Capture the cell that displays the provided text and extract its [X, Y] central coordinate. 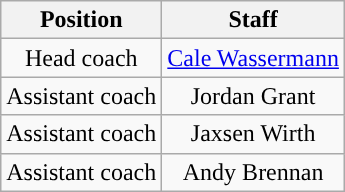
Jaxsen Wirth [254, 134]
Cale Wassermann [254, 58]
Staff [254, 20]
Andy Brennan [254, 172]
Jordan Grant [254, 96]
Head coach [82, 58]
Position [82, 20]
